Identify which cell holds the provided text, then report its (x, y) central coordinate. 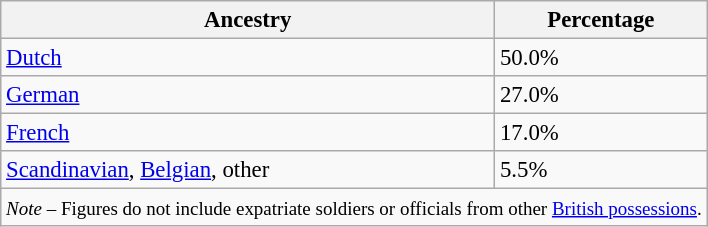
17.0% (601, 133)
Dutch (248, 58)
Scandinavian, Belgian, other (248, 170)
50.0% (601, 58)
27.0% (601, 95)
Percentage (601, 20)
Ancestry (248, 20)
French (248, 133)
German (248, 95)
5.5% (601, 170)
Note – Figures do not include expatriate soldiers or officials from other British possessions. (354, 208)
